Extract the [X, Y] coordinate from the center of the cell holding the provided text.  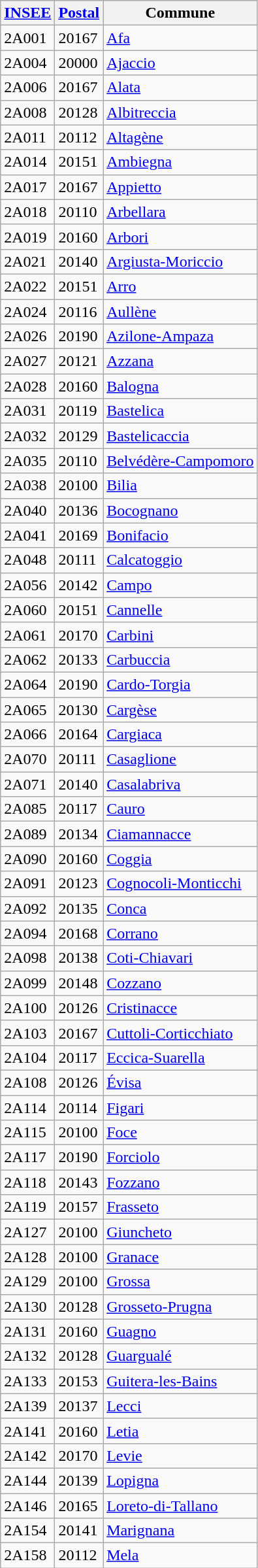
2A018 [27, 212]
Altagène [180, 137]
20129 [79, 436]
20169 [79, 535]
2A038 [27, 486]
Cognocoli-Monticchi [180, 884]
Figari [180, 1108]
2A060 [27, 610]
2A056 [27, 585]
Alata [180, 88]
2A132 [27, 1356]
Postal [79, 13]
20157 [79, 1207]
Cristinacce [180, 1008]
Azzana [180, 361]
20133 [79, 659]
Commune [180, 13]
2A141 [27, 1431]
Ambiegna [180, 162]
2A070 [27, 759]
2A099 [27, 983]
20153 [79, 1381]
2A004 [27, 63]
Marignana [180, 1531]
Cargiaca [180, 735]
2A065 [27, 709]
Lecci [180, 1406]
Levie [180, 1456]
2A085 [27, 809]
20135 [79, 909]
2A117 [27, 1158]
Carbuccia [180, 659]
2A006 [27, 88]
Foce [180, 1133]
2A091 [27, 884]
Coti-Chiavari [180, 958]
Cozzano [180, 983]
2A017 [27, 187]
2A115 [27, 1133]
2A119 [27, 1207]
2A089 [27, 834]
Campo [180, 585]
2A144 [27, 1480]
Bastelica [180, 411]
2A103 [27, 1033]
Ajaccio [180, 63]
2A092 [27, 909]
20142 [79, 585]
Bastelicaccia [180, 436]
2A158 [27, 1556]
Conca [180, 909]
20119 [79, 411]
Calcatoggio [180, 560]
Cannelle [180, 610]
2A011 [27, 137]
2A031 [27, 411]
2A071 [27, 784]
20123 [79, 884]
20114 [79, 1108]
20141 [79, 1531]
2A146 [27, 1505]
INSEE [27, 13]
20000 [79, 63]
Argiusta-Moriccio [180, 261]
Arro [180, 286]
Letia [180, 1431]
Évisa [180, 1082]
2A118 [27, 1182]
Appietto [180, 187]
Carbini [180, 635]
Cauro [180, 809]
2A064 [27, 684]
2A100 [27, 1008]
Bocognano [180, 510]
Arbori [180, 237]
Giuncheto [180, 1232]
20134 [79, 834]
20136 [79, 510]
20164 [79, 735]
Guitera-les-Bains [180, 1381]
2A129 [27, 1282]
2A022 [27, 286]
2A142 [27, 1456]
Casaglione [180, 759]
20168 [79, 933]
Granace [180, 1257]
2A021 [27, 261]
2A026 [27, 337]
Guagno [180, 1331]
20138 [79, 958]
2A133 [27, 1381]
Coggia [180, 859]
Forciolo [180, 1158]
2A090 [27, 859]
2A139 [27, 1406]
2A014 [27, 162]
Balogna [180, 386]
Grosseto-Prugna [180, 1307]
20116 [79, 312]
Mela [180, 1556]
2A035 [27, 461]
2A154 [27, 1531]
2A040 [27, 510]
2A041 [27, 535]
Afa [180, 38]
2A108 [27, 1082]
Fozzano [180, 1182]
2A066 [27, 735]
Frasseto [180, 1207]
2A131 [27, 1331]
2A104 [27, 1058]
2A061 [27, 635]
20148 [79, 983]
Cardo-Torgia [180, 684]
Loreto-di-Tallano [180, 1505]
Arbellara [180, 212]
Lopigna [180, 1480]
Belvédère-Campomoro [180, 461]
Albitreccia [180, 112]
Cuttoli-Corticchiato [180, 1033]
Bilia [180, 486]
Corrano [180, 933]
2A062 [27, 659]
2A024 [27, 312]
Eccica-Suarella [180, 1058]
2A027 [27, 361]
2A128 [27, 1257]
Grossa [180, 1282]
Cargèse [180, 709]
2A114 [27, 1108]
2A048 [27, 560]
2A098 [27, 958]
20139 [79, 1480]
2A032 [27, 436]
Ciamannacce [180, 834]
20143 [79, 1182]
20121 [79, 361]
2A130 [27, 1307]
Aullène [180, 312]
Azilone-Ampaza [180, 337]
20130 [79, 709]
2A094 [27, 933]
2A019 [27, 237]
2A008 [27, 112]
2A001 [27, 38]
Guargualé [180, 1356]
2A127 [27, 1232]
Bonifacio [180, 535]
20165 [79, 1505]
2A028 [27, 386]
20137 [79, 1406]
Casalabriva [180, 784]
